Detect which cell encompasses the target text, then output its (X, Y) center coordinate. 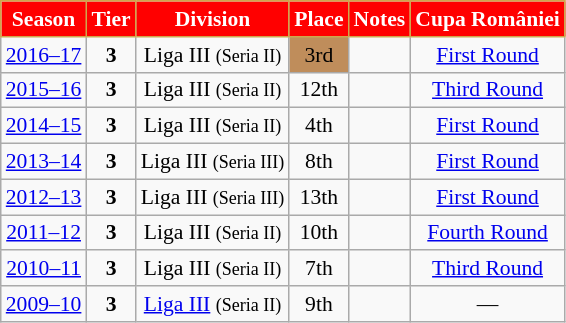
2013–14 (44, 162)
Cupa României (488, 19)
Tier (110, 19)
13th (318, 197)
9th (318, 304)
2009–10 (44, 304)
2016–17 (44, 55)
2010–11 (44, 269)
— (488, 304)
Notes (380, 19)
8th (318, 162)
7th (318, 269)
2015–16 (44, 90)
2014–15 (44, 126)
2012–13 (44, 197)
Place (318, 19)
4th (318, 126)
10th (318, 233)
2011–12 (44, 233)
Fourth Round (488, 233)
12th (318, 90)
3rd (318, 55)
Division (213, 19)
Season (44, 19)
